Capture the cell that displays the provided text and extract its [X, Y] central coordinate. 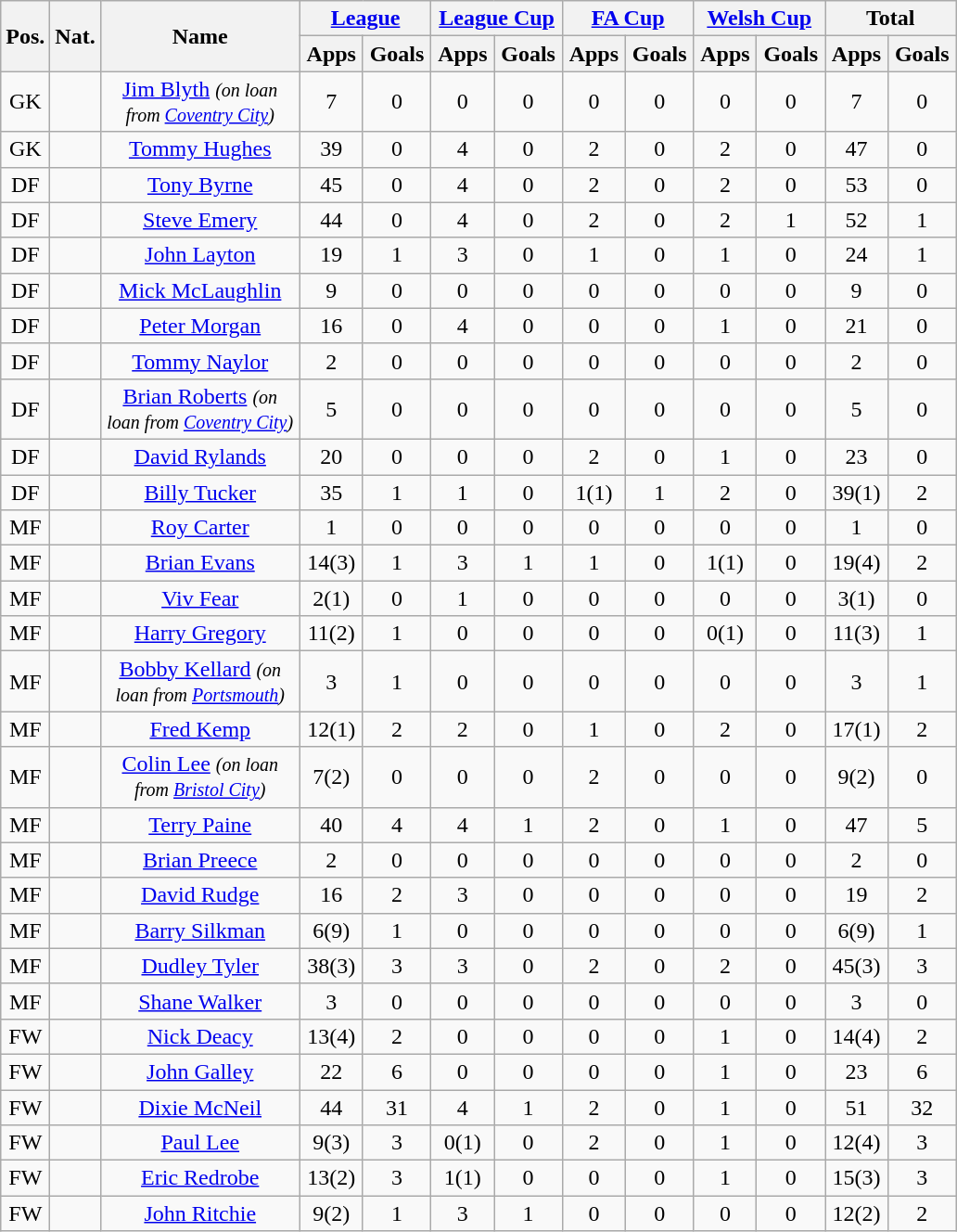
7(2) [331, 777]
2(1) [331, 598]
Peter Morgan [200, 326]
19(4) [857, 563]
24 [857, 255]
League [365, 19]
David Rylands [200, 456]
52 [857, 220]
Welsh Cup [759, 19]
11(2) [331, 634]
Dudley Tyler [200, 966]
Paul Lee [200, 1143]
3(1) [857, 598]
Pos. [26, 36]
Mick McLaughlin [200, 290]
Fred Kemp [200, 729]
David Rudge [200, 895]
Colin Lee (on loan from Bristol City) [200, 777]
Tony Byrne [200, 185]
Shane Walker [200, 1001]
Steve Emery [200, 220]
12(2) [857, 1213]
Terry Paine [200, 825]
35 [331, 493]
Billy Tucker [200, 493]
38(3) [331, 966]
FA Cup [628, 19]
Tommy Hughes [200, 149]
Roy Carter [200, 528]
Viv Fear [200, 598]
Bobby Kellard (on loan from Portsmouth) [200, 681]
17(1) [857, 729]
12(4) [857, 1143]
13(2) [331, 1178]
51 [857, 1107]
John Ritchie [200, 1213]
39(1) [857, 493]
22 [331, 1072]
Nat. [75, 36]
20 [331, 456]
40 [331, 825]
12(1) [331, 729]
15(3) [857, 1178]
Tommy Naylor [200, 361]
Barry Silkman [200, 930]
Harry Gregory [200, 634]
32 [922, 1107]
Total [891, 19]
39 [331, 149]
45(3) [857, 966]
Dixie McNeil [200, 1107]
Jim Blyth (on loan from Coventry City) [200, 102]
Name [200, 36]
21 [857, 326]
Brian Preece [200, 860]
John Layton [200, 255]
John Galley [200, 1072]
Brian Roberts (on loan from Coventry City) [200, 408]
45 [331, 185]
League Cup [497, 19]
53 [857, 185]
Eric Redrobe [200, 1178]
31 [397, 1107]
11(3) [857, 634]
Nick Deacy [200, 1036]
9(3) [331, 1143]
14(3) [331, 563]
14(4) [857, 1036]
Brian Evans [200, 563]
13(4) [331, 1036]
